Capture the cell that displays the provided text and extract its [X, Y] central coordinate. 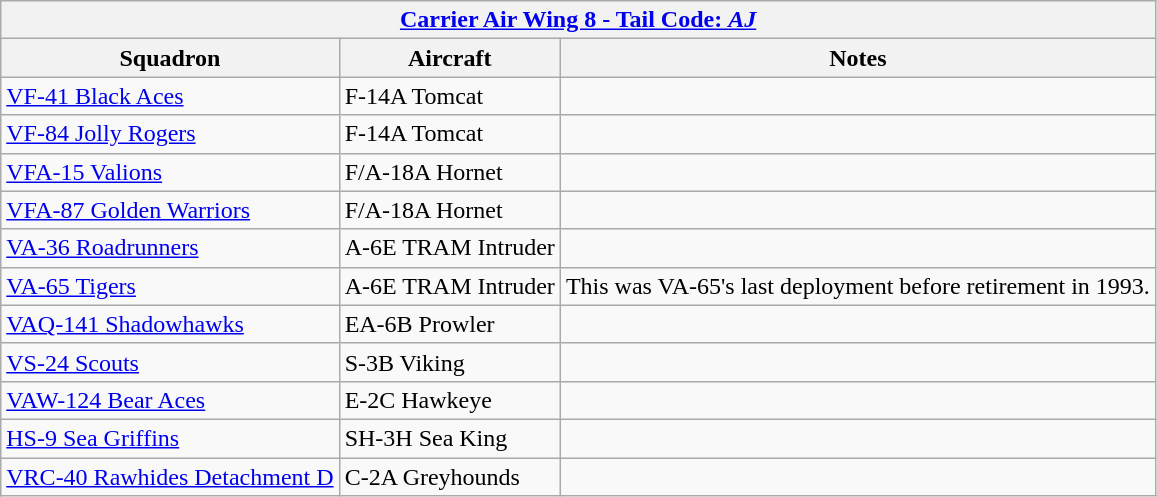
VF-41 Black Aces [170, 96]
VAW-124 Bear Aces [170, 400]
HS-9 Sea Griffins [170, 438]
Carrier Air Wing 8 - Tail Code: AJ [578, 20]
Squadron [170, 58]
SH-3H Sea King [450, 438]
Aircraft [450, 58]
VAQ-141 Shadowhawks [170, 324]
S-3B Viking [450, 362]
VFA-87 Golden Warriors [170, 210]
Notes [858, 58]
VA-65 Tigers [170, 286]
VS-24 Scouts [170, 362]
EA-6B Prowler [450, 324]
VFA-15 Valions [170, 172]
This was VA-65's last deployment before retirement in 1993. [858, 286]
VA-36 Roadrunners [170, 248]
C-2A Greyhounds [450, 477]
VRC-40 Rawhides Detachment D [170, 477]
VF-84 Jolly Rogers [170, 134]
E-2C Hawkeye [450, 400]
